From the cell containing the given text, extract its center point as [X, Y] coordinate. 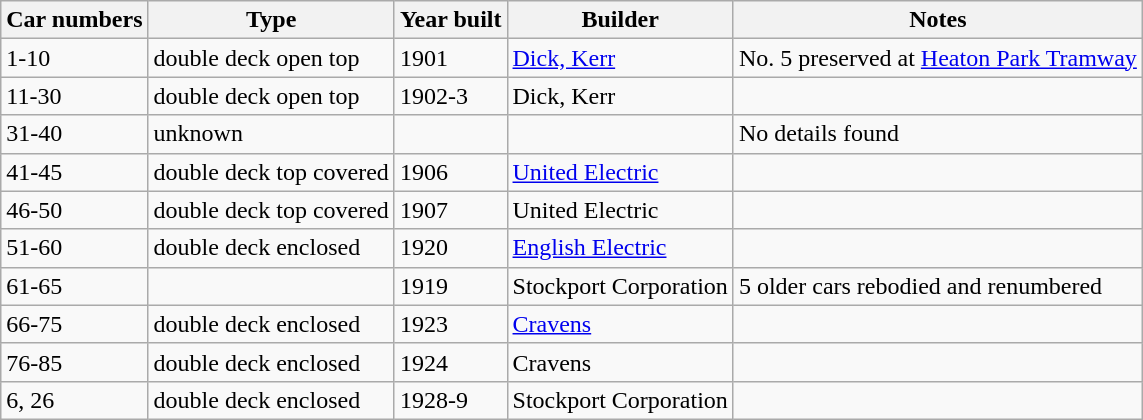
English Electric [620, 248]
76-85 [74, 362]
66-75 [74, 324]
Type [271, 20]
46-50 [74, 210]
Builder [620, 20]
61-65 [74, 286]
1920 [450, 248]
1-10 [74, 58]
11-30 [74, 96]
1902-3 [450, 96]
No details found [938, 134]
unknown [271, 134]
Notes [938, 20]
1901 [450, 58]
6, 26 [74, 400]
No. 5 preserved at Heaton Park Tramway [938, 58]
1907 [450, 210]
41-45 [74, 172]
Year built [450, 20]
31-40 [74, 134]
5 older cars rebodied and renumbered [938, 286]
1923 [450, 324]
1919 [450, 286]
1906 [450, 172]
51-60 [74, 248]
1924 [450, 362]
Car numbers [74, 20]
1928-9 [450, 400]
